Return the [x, y] coordinate for the center point of the cell that contains the specified text.  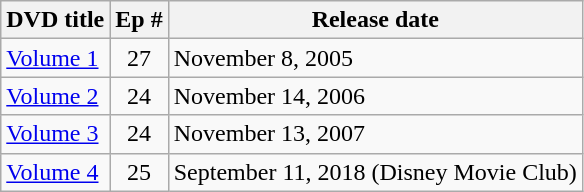
November 13, 2007 [375, 134]
September 11, 2018 (Disney Movie Club) [375, 172]
DVD title [56, 20]
Release date [375, 20]
November 14, 2006 [375, 96]
Ep # [139, 20]
Volume 2 [56, 96]
Volume 4 [56, 172]
27 [139, 58]
Volume 1 [56, 58]
Volume 3 [56, 134]
25 [139, 172]
November 8, 2005 [375, 58]
